Output the (X, Y) coordinate of the center of the cell containing the given text.  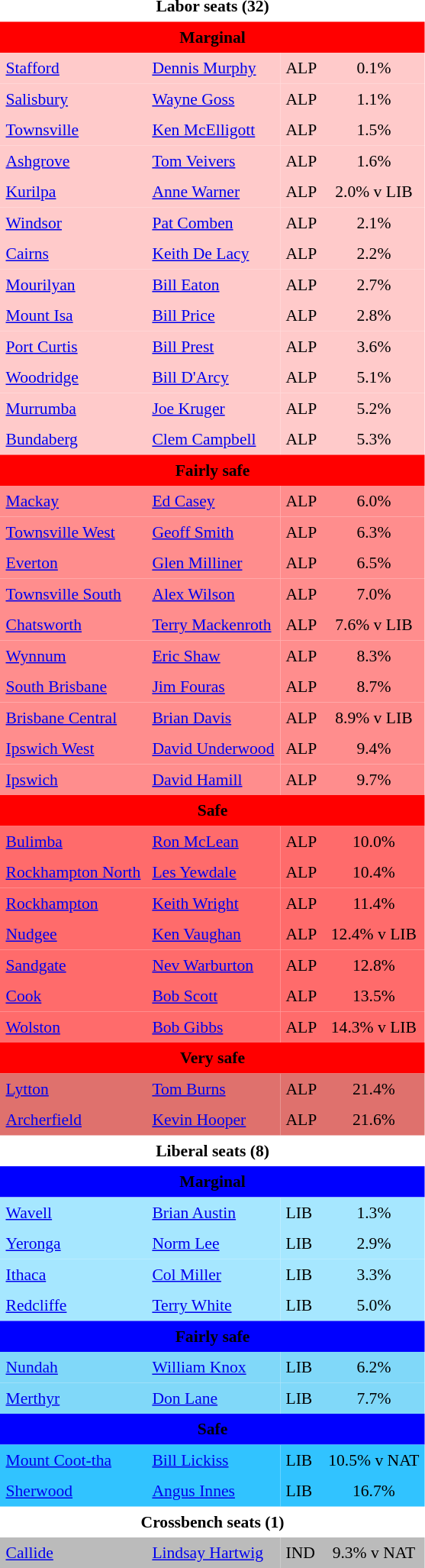
Nudgee (73, 934)
Terry Mackenroth (214, 625)
0.1% (374, 68)
Bill Eaton (214, 284)
Geoff Smith (214, 532)
Bill Prest (214, 346)
Very safe (212, 1058)
2.0% v LIB (374, 192)
3.3% (374, 1274)
Liberal seats (8) (212, 1150)
Ipswich West (73, 748)
Mackay (73, 501)
Ron McLean (214, 841)
Ken Vaughan (214, 934)
Wynnum (73, 655)
7.7% (374, 1398)
Brian Davis (214, 717)
5.3% (374, 439)
Wolston (73, 1026)
Angus Innes (214, 1491)
Stafford (73, 68)
9.7% (374, 779)
Norm Lee (214, 1243)
21.4% (374, 1088)
Ed Casey (214, 501)
William Knox (214, 1367)
Ipswich (73, 779)
9.3% v NAT (374, 1553)
Bill Price (214, 315)
Cairns (73, 254)
Ken McElligott (214, 130)
Don Lane (214, 1398)
Port Curtis (73, 346)
Rockhampton North (73, 872)
7.6% v LIB (374, 625)
12.4% v LIB (374, 934)
11.4% (374, 903)
Bundaberg (73, 439)
21.6% (374, 1120)
7.0% (374, 593)
Nundah (73, 1367)
Wayne Goss (214, 99)
Brisbane Central (73, 717)
Sherwood (73, 1491)
1.3% (374, 1212)
Les Yewdale (214, 872)
Bill Lickiss (214, 1460)
12.8% (374, 965)
Kurilpa (73, 192)
8.7% (374, 687)
Yeronga (73, 1243)
Chatsworth (73, 625)
Redcliffe (73, 1305)
Windsor (73, 222)
Ithaca (73, 1274)
David Underwood (214, 748)
Merthyr (73, 1398)
Sandgate (73, 965)
1.5% (374, 130)
Mourilyan (73, 284)
Keith Wright (214, 903)
Pat Comben (214, 222)
8.3% (374, 655)
Anne Warner (214, 192)
Bulimba (73, 841)
5.0% (374, 1305)
David Hamill (214, 779)
6.0% (374, 501)
Glen Milliner (214, 563)
Townsville West (73, 532)
Townsville South (73, 593)
Terry White (214, 1305)
2.8% (374, 315)
6.3% (374, 532)
6.2% (374, 1367)
Callide (73, 1553)
10.0% (374, 841)
5.2% (374, 408)
IND (301, 1553)
16.7% (374, 1491)
Col Miller (214, 1274)
Kevin Hooper (214, 1120)
2.7% (374, 284)
5.1% (374, 377)
Everton (73, 563)
10.4% (374, 872)
Tom Veivers (214, 160)
13.5% (374, 996)
Rockhampton (73, 903)
Bill D'Arcy (214, 377)
2.2% (374, 254)
1.1% (374, 99)
South Brisbane (73, 687)
Jim Fouras (214, 687)
Lindsay Hartwig (214, 1553)
Clem Campbell (214, 439)
Ashgrove (73, 160)
Bob Gibbs (214, 1026)
Tom Burns (214, 1088)
Keith De Lacy (214, 254)
Mount Isa (73, 315)
10.5% v NAT (374, 1460)
Joe Kruger (214, 408)
2.9% (374, 1243)
1.6% (374, 160)
Alex Wilson (214, 593)
Nev Warburton (214, 965)
Murrumba (73, 408)
Brian Austin (214, 1212)
3.6% (374, 346)
Wavell (73, 1212)
Lytton (73, 1088)
Townsville (73, 130)
Bob Scott (214, 996)
Dennis Murphy (214, 68)
Archerfield (73, 1120)
Woodridge (73, 377)
Mount Coot-tha (73, 1460)
8.9% v LIB (374, 717)
Eric Shaw (214, 655)
9.4% (374, 748)
14.3% v LIB (374, 1026)
2.1% (374, 222)
6.5% (374, 563)
Crossbench seats (1) (212, 1521)
Salisbury (73, 99)
Cook (73, 996)
